For the text-containing cell, return its midpoint in (x, y) coordinate format. 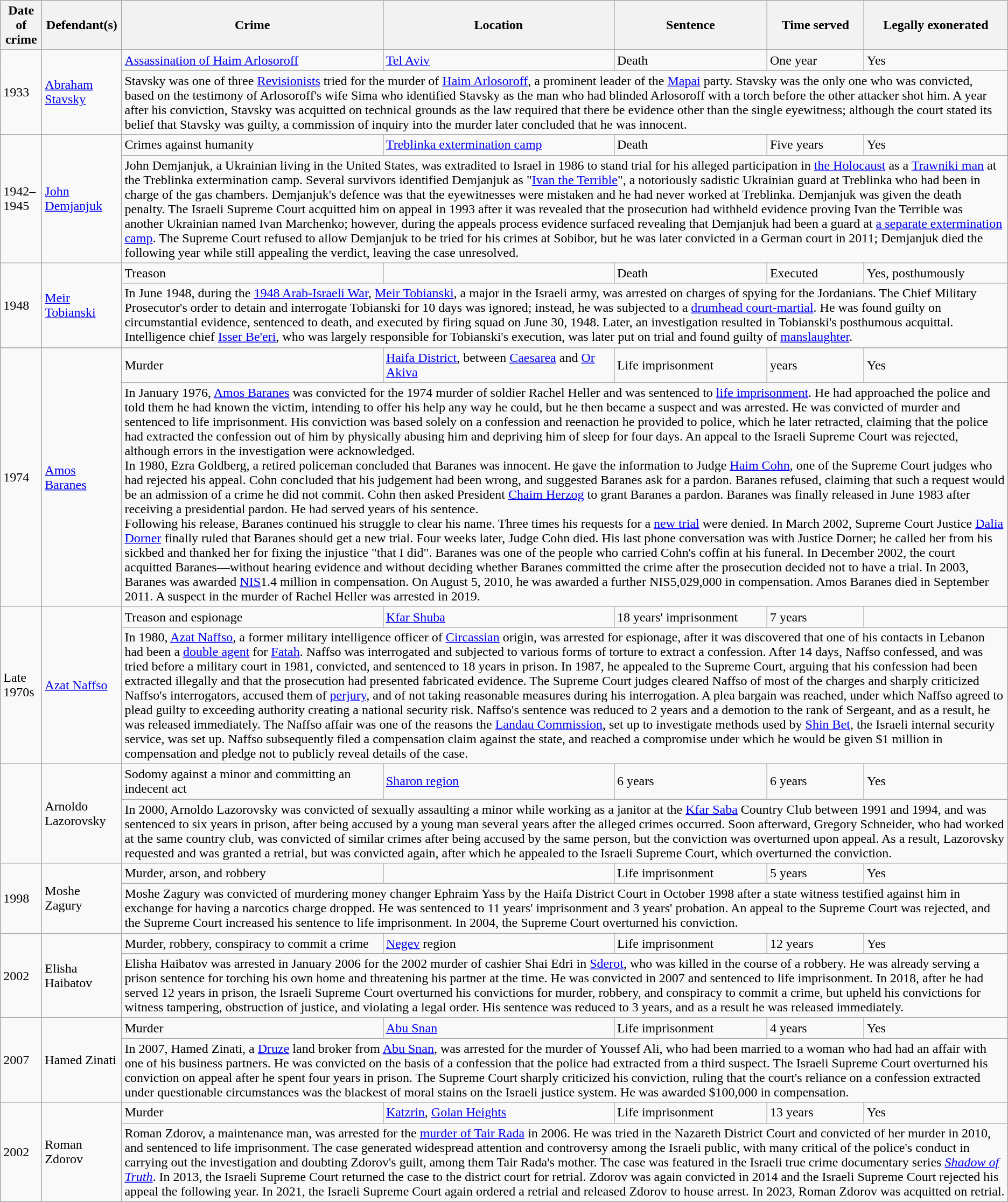
1933 (22, 93)
One year (815, 60)
Kfar Shuba (499, 617)
John Demjanjuk (82, 199)
Treason and espionage (252, 617)
Yes, posthumously (936, 273)
Tel Aviv (499, 60)
Crime (252, 25)
Amos Baranes (82, 477)
Sharon region (499, 781)
5 years (815, 873)
Five years (815, 145)
12 years (815, 944)
Hamed Zinati (82, 1060)
2007 (22, 1060)
Katzrin, Golan Heights (499, 1113)
Sodomy against a minor and committing an indecent act (252, 781)
Abraham Stavsky (82, 93)
Roman Zdorov (82, 1152)
Sentence (690, 25)
Moshe Zagury (82, 898)
13 years (815, 1113)
Elisha Haibatov (82, 976)
Time served (815, 25)
18 years' imprisonment (690, 617)
Executed (815, 273)
Assassination of Haim Arlosoroff (252, 60)
7 years (815, 617)
Abu Snan (499, 1028)
Azat Naffso (82, 685)
Murder, arson, and robbery (252, 873)
4 years (815, 1028)
Date of crime (22, 25)
years (815, 365)
Late 1970s (22, 685)
Haifa District, between Caesarea and Or Akiva (499, 365)
Negev region (499, 944)
Legally exonerated (936, 25)
Defendant(s) (82, 25)
Treblinka extermination camp (499, 145)
Treason (252, 273)
1974 (22, 477)
Crimes against humanity (252, 145)
1942–1945 (22, 199)
1948 (22, 305)
1998 (22, 898)
Arnoldo Lazorovsky (82, 813)
Location (499, 25)
Murder, robbery, conspiracy to commit a crime (252, 944)
Meir Tobianski (82, 305)
